Pinpoint the cell where the given text exists, returning its (X, Y) midpoint coordinate. 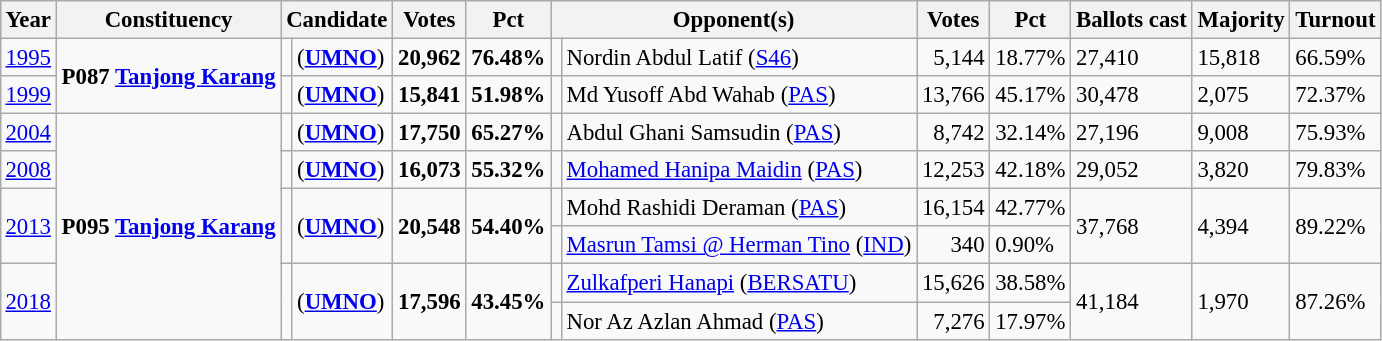
45.17% (1030, 95)
1,970 (1241, 302)
17,750 (430, 133)
66.59% (1336, 57)
29,052 (1132, 170)
5,144 (954, 57)
17,596 (430, 302)
2004 (28, 133)
79.83% (1336, 170)
17.97% (1030, 321)
15,626 (954, 283)
15,841 (430, 95)
1995 (28, 57)
87.26% (1336, 302)
9,008 (1241, 133)
20,548 (430, 226)
7,276 (954, 321)
Ballots cast (1132, 20)
Opponent(s) (734, 20)
12,253 (954, 170)
Candidate (337, 20)
41,184 (1132, 302)
Nor Az Azlan Ahmad (PAS) (738, 321)
2013 (28, 226)
16,154 (954, 208)
38.58% (1030, 283)
42.77% (1030, 208)
16,073 (430, 170)
15,818 (1241, 57)
3,820 (1241, 170)
89.22% (1336, 226)
42.18% (1030, 170)
0.90% (1030, 245)
18.77% (1030, 57)
2,075 (1241, 95)
75.93% (1336, 133)
2018 (28, 302)
Md Yusoff Abd Wahab (PAS) (738, 95)
Turnout (1336, 20)
1999 (28, 95)
Mohd Rashidi Deraman (PAS) (738, 208)
340 (954, 245)
27,196 (1132, 133)
54.40% (508, 226)
13,766 (954, 95)
43.45% (508, 302)
72.37% (1336, 95)
32.14% (1030, 133)
51.98% (508, 95)
37,768 (1132, 226)
30,478 (1132, 95)
8,742 (954, 133)
76.48% (508, 57)
Masrun Tamsi @ Herman Tino (IND) (738, 245)
4,394 (1241, 226)
Nordin Abdul Latif (S46) (738, 57)
65.27% (508, 133)
P095 Tanjong Karang (168, 227)
55.32% (508, 170)
Majority (1241, 20)
2008 (28, 170)
Constituency (168, 20)
P087 Tanjong Karang (168, 76)
Year (28, 20)
Mohamed Hanipa Maidin (PAS) (738, 170)
27,410 (1132, 57)
Zulkafperi Hanapi (BERSATU) (738, 283)
20,962 (430, 57)
Abdul Ghani Samsudin (PAS) (738, 133)
